Capture the cell that displays the provided text and extract its (x, y) central coordinate. 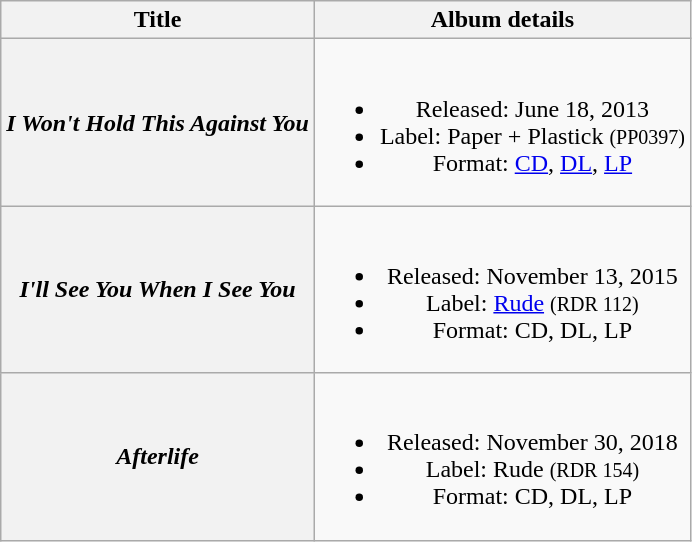
I Won't Hold This Against You (158, 122)
Title (158, 20)
Album details (502, 20)
Afterlife (158, 456)
I'll See You When I See You (158, 290)
Released: June 18, 2013Label: Paper + Plastick (PP0397)Format: CD, DL, LP (502, 122)
Released: November 13, 2015Label: Rude (RDR 112)Format: CD, DL, LP (502, 290)
Released: November 30, 2018Label: Rude (RDR 154)Format: CD, DL, LP (502, 456)
